Return [x, y] of the center of cell containing provided text 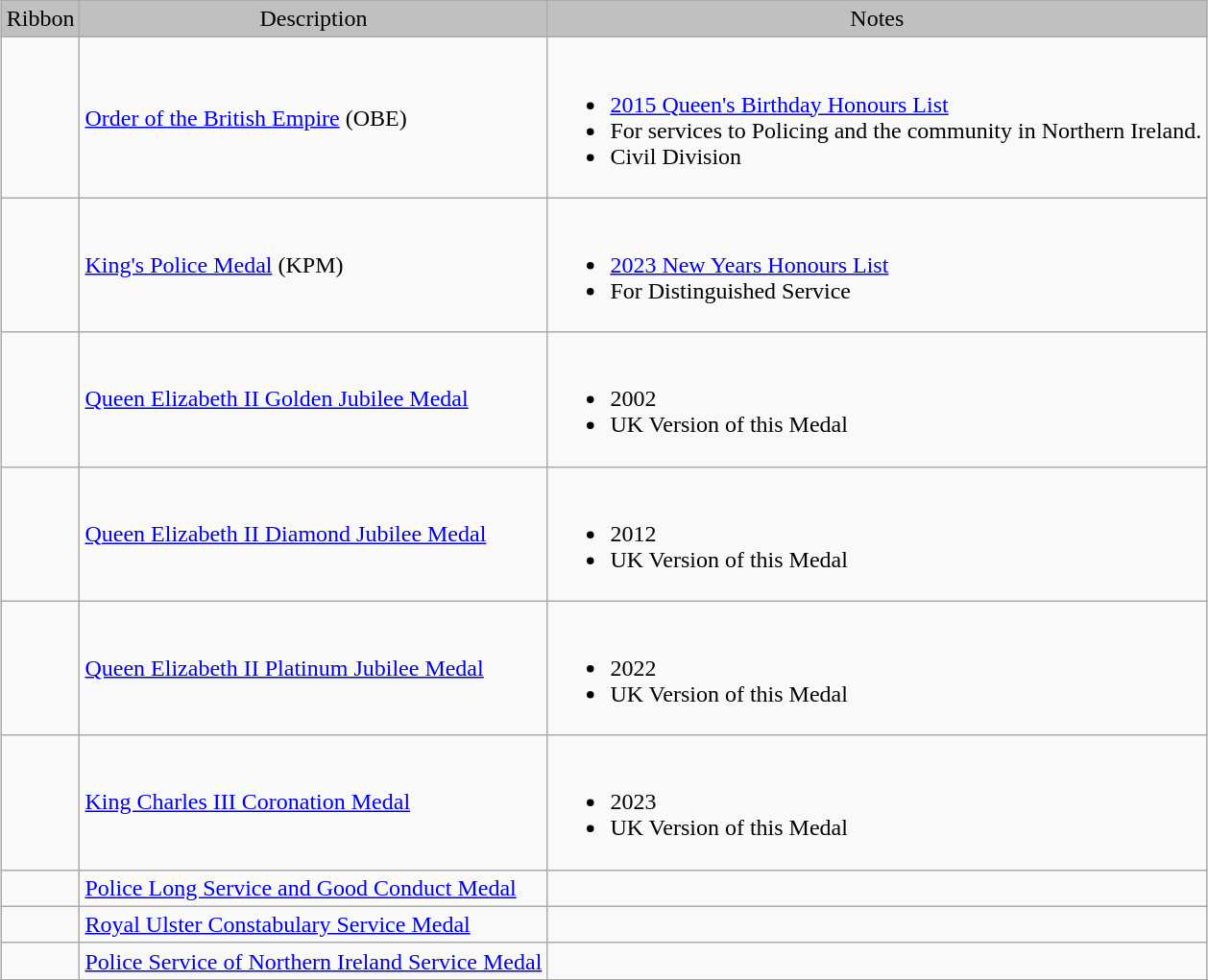
2015 Queen's Birthday Honours ListFor services to Policing and the community in Northern Ireland.Civil Division [878, 117]
King Charles III Coronation Medal [313, 802]
Queen Elizabeth II Diamond Jubilee Medal [313, 534]
Royal Ulster Constabulary Service Medal [313, 924]
Police Long Service and Good Conduct Medal [313, 888]
Order of the British Empire (OBE) [313, 117]
2002UK Version of this Medal [878, 399]
Ribbon [40, 19]
2022UK Version of this Medal [878, 668]
Queen Elizabeth II Golden Jubilee Medal [313, 399]
Description [313, 19]
2012UK Version of this Medal [878, 534]
Notes [878, 19]
Police Service of Northern Ireland Service Medal [313, 961]
Queen Elizabeth II Platinum Jubilee Medal [313, 668]
2023 New Years Honours ListFor Distinguished Service [878, 265]
2023UK Version of this Medal [878, 802]
King's Police Medal (KPM) [313, 265]
